Return [X, Y] of the center of cell containing provided text 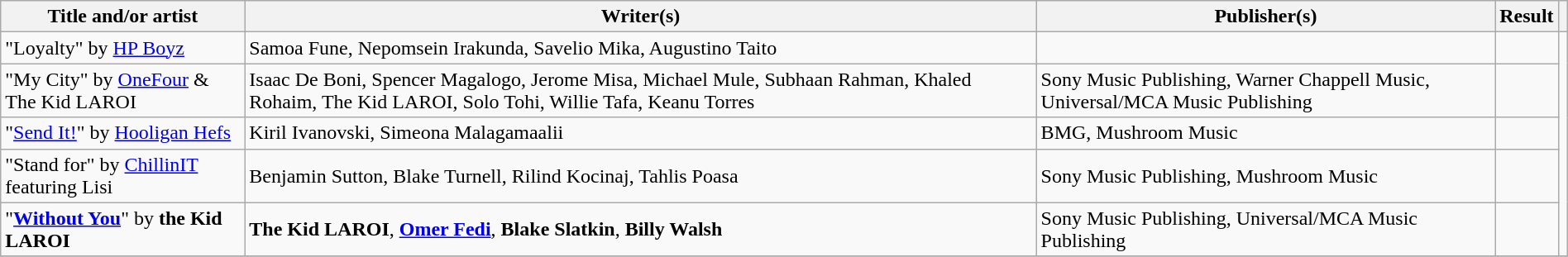
Publisher(s) [1265, 17]
Title and/or artist [122, 17]
"Stand for" by ChillinIT featuring Lisi [122, 175]
Kiril Ivanovski, Simeona Malagamaalii [640, 133]
Isaac De Boni, Spencer Magalogo, Jerome Misa, Michael Mule, Subhaan Rahman, Khaled Rohaim, The Kid LAROI, Solo Tohi, Willie Tafa, Keanu Torres [640, 91]
"My City" by OneFour & The Kid LAROI [122, 91]
Writer(s) [640, 17]
Result [1527, 17]
Sony Music Publishing, Warner Chappell Music, Universal/MCA Music Publishing [1265, 91]
"Loyalty" by HP Boyz [122, 48]
BMG, Mushroom Music [1265, 133]
Sony Music Publishing, Universal/MCA Music Publishing [1265, 230]
"Without You" by the Kid LAROI [122, 230]
The Kid LAROI, Omer Fedi, Blake Slatkin, Billy Walsh [640, 230]
"Send It!" by Hooligan Hefs [122, 133]
Sony Music Publishing, Mushroom Music [1265, 175]
Samoa Fune, Nepomsein Irakunda, Savelio Mika, Augustino Taito [640, 48]
Benjamin Sutton, Blake Turnell, Rilind Kocinaj, Tahlis Poasa [640, 175]
